From the cell containing the given text, extract its center point as [x, y] coordinate. 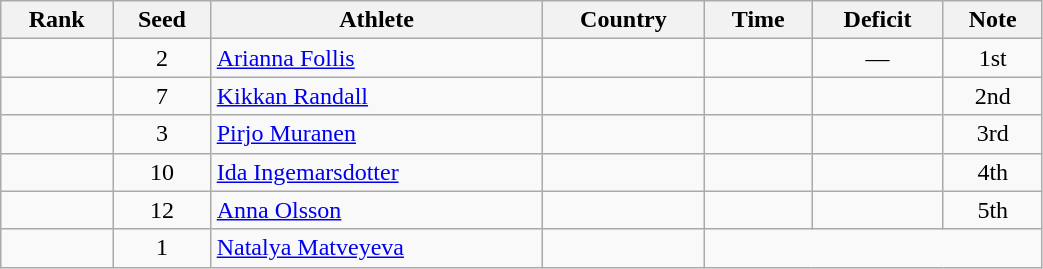
Seed [162, 20]
1st [992, 58]
3rd [992, 134]
— [878, 58]
4th [992, 172]
3 [162, 134]
2 [162, 58]
Time [758, 20]
1 [162, 248]
Ida Ingemarsdotter [376, 172]
10 [162, 172]
Deficit [878, 20]
Arianna Follis [376, 58]
12 [162, 210]
7 [162, 96]
5th [992, 210]
2nd [992, 96]
Kikkan Randall [376, 96]
Country [624, 20]
Rank [57, 20]
Athlete [376, 20]
Anna Olsson [376, 210]
Pirjo Muranen [376, 134]
Natalya Matveyeva [376, 248]
Note [992, 20]
